Return [x, y] of the center of cell containing provided text 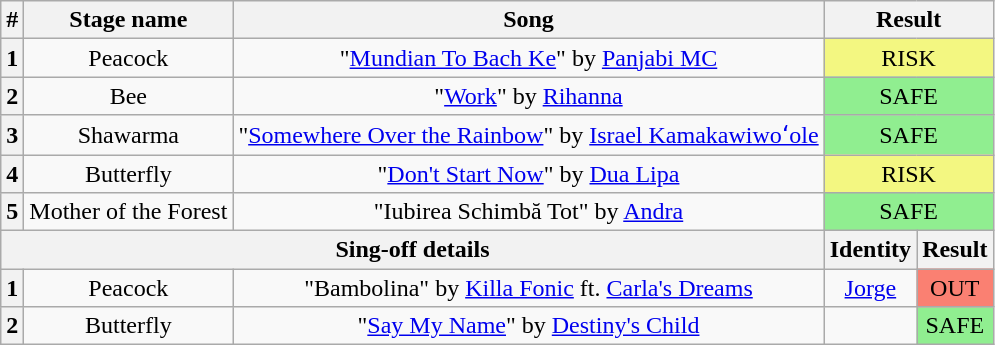
OUT [955, 288]
Sing-off details [412, 250]
Bee [128, 96]
"Work" by Rihanna [528, 96]
5 [12, 212]
3 [12, 135]
Identity [870, 250]
"Say My Name" by Destiny's Child [528, 326]
"Mundian To Bach Ke" by Panjabi MC [528, 58]
# [12, 20]
Mother of the Forest [128, 212]
"Somewhere Over the Rainbow" by Israel Kamakawiwoʻole [528, 135]
4 [12, 173]
"Iubirea Schimbă Tot" by Andra [528, 212]
"Don't Start Now" by Dua Lipa [528, 173]
"Bambolina" by Killa Fonic ft. Carla's Dreams [528, 288]
Shawarma [128, 135]
Jorge [870, 288]
Stage name [128, 20]
Song [528, 20]
